Locate the cell with the specified text and output its [x, y] center coordinate. 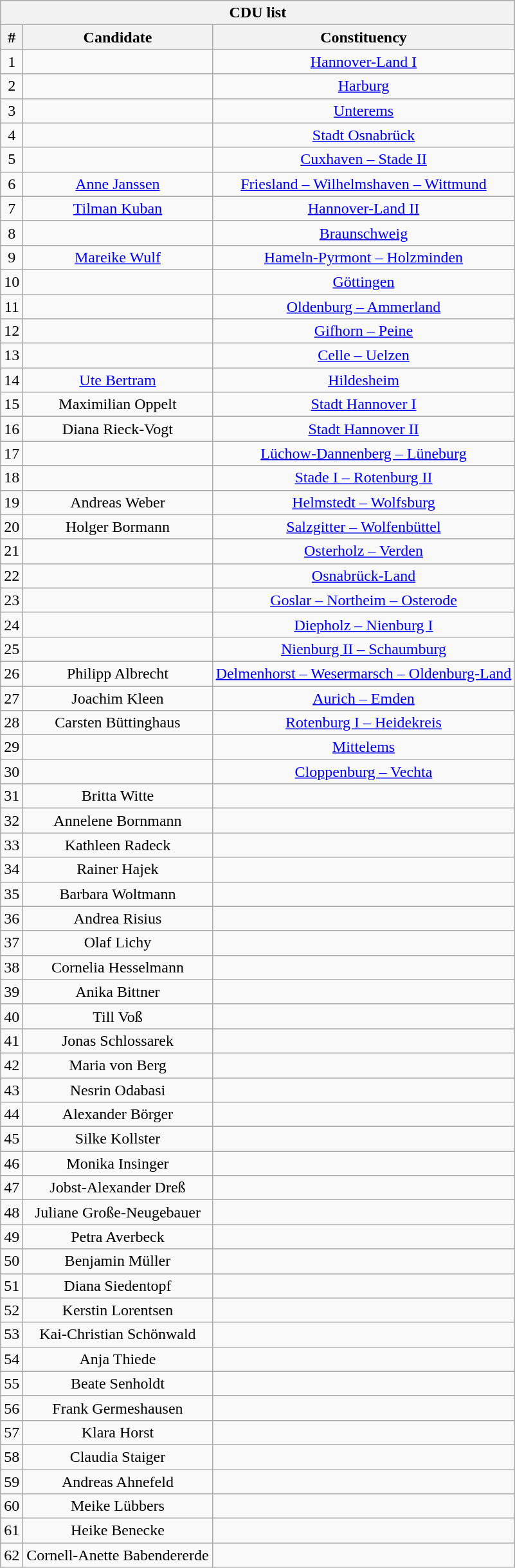
34 [12, 870]
Lüchow-Dannenberg – Lüneburg [364, 453]
Candidate [118, 37]
Aurich – Emden [364, 698]
Frank Germeshausen [118, 1408]
11 [12, 307]
46 [12, 1163]
Cornelia Hesselmann [118, 967]
29 [12, 747]
48 [12, 1212]
21 [12, 551]
Andrea Risius [118, 918]
Britta Witte [118, 796]
Andreas Weber [118, 502]
Benjamin Müller [118, 1261]
33 [12, 845]
59 [12, 1481]
55 [12, 1383]
3 [12, 111]
8 [12, 233]
Helmstedt – Wolfsburg [364, 502]
Ute Bertram [118, 380]
28 [12, 723]
Anika Bittner [118, 992]
Stadt Osnabrück [364, 135]
Olaf Lichy [118, 943]
Juliane Große-Neugebauer [118, 1212]
Joachim Kleen [118, 698]
Silke Kollster [118, 1139]
47 [12, 1188]
43 [12, 1090]
Maria von Berg [118, 1065]
Mittelems [364, 747]
Cloppenburg – Vechta [364, 772]
Till Voß [118, 1016]
Diana Rieck-Vogt [118, 429]
31 [12, 796]
Holger Bormann [118, 527]
15 [12, 405]
25 [12, 649]
Alexander Börger [118, 1115]
53 [12, 1335]
Hameln-Pyrmont – Holzminden [364, 257]
Klara Horst [118, 1432]
14 [12, 380]
Anja Thiede [118, 1359]
Mareike Wulf [118, 257]
Unterems [364, 111]
24 [12, 624]
17 [12, 453]
Monika Insinger [118, 1163]
Jonas Schlossarek [118, 1041]
38 [12, 967]
Hildesheim [364, 380]
Harburg [364, 86]
7 [12, 208]
52 [12, 1310]
36 [12, 918]
41 [12, 1041]
Osterholz – Verden [364, 551]
Petra Averbeck [118, 1237]
Barbara Woltmann [118, 894]
Hannover-Land II [364, 208]
39 [12, 992]
50 [12, 1261]
Meike Lübbers [118, 1506]
30 [12, 772]
6 [12, 184]
# [12, 37]
35 [12, 894]
Rotenburg I – Heidekreis [364, 723]
58 [12, 1457]
13 [12, 356]
Goslar – Northeim – Osterode [364, 600]
23 [12, 600]
Philipp Albrecht [118, 673]
9 [12, 257]
32 [12, 821]
Anne Janssen [118, 184]
Stade I – Rotenburg II [364, 478]
2 [12, 86]
54 [12, 1359]
12 [12, 331]
57 [12, 1432]
Carsten Büttinghaus [118, 723]
Oldenburg – Ammerland [364, 307]
Beate Senholdt [118, 1383]
Celle – Uelzen [364, 356]
Diepholz – Nienburg I [364, 624]
19 [12, 502]
Delmenhorst – Wesermarsch – Oldenburg-Land [364, 673]
Stadt Hannover II [364, 429]
Nesrin Odabasi [118, 1090]
Cuxhaven – Stade II [364, 160]
16 [12, 429]
Osnabrück-Land [364, 576]
60 [12, 1506]
10 [12, 282]
Hannover-Land I [364, 62]
Stadt Hannover I [364, 405]
61 [12, 1531]
40 [12, 1016]
5 [12, 160]
Claudia Staiger [118, 1457]
20 [12, 527]
Kerstin Lorentsen [118, 1310]
CDU list [258, 13]
4 [12, 135]
Andreas Ahnefeld [118, 1481]
49 [12, 1237]
Heike Benecke [118, 1531]
37 [12, 943]
Gifhorn – Peine [364, 331]
51 [12, 1286]
Kathleen Radeck [118, 845]
Maximilian Oppelt [118, 405]
62 [12, 1555]
Rainer Hajek [118, 870]
18 [12, 478]
45 [12, 1139]
Friesland – Wilhelmshaven – Wittmund [364, 184]
56 [12, 1408]
Braunschweig [364, 233]
Diana Siedentopf [118, 1286]
26 [12, 673]
Nienburg II – Schaumburg [364, 649]
Kai-Christian Schönwald [118, 1335]
42 [12, 1065]
Göttingen [364, 282]
Jobst-Alexander Dreß [118, 1188]
Salzgitter – Wolfenbüttel [364, 527]
27 [12, 698]
1 [12, 62]
Constituency [364, 37]
44 [12, 1115]
Annelene Bornmann [118, 821]
Tilman Kuban [118, 208]
Cornell-Anette Babendererde [118, 1555]
22 [12, 576]
